For the text-containing cell, return its midpoint in [x, y] coordinate format. 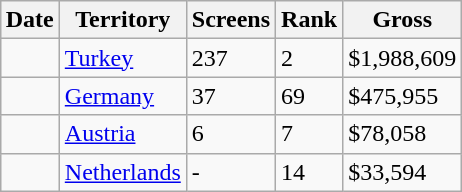
Netherlands [122, 172]
Rank [310, 20]
$1,988,609 [402, 58]
237 [230, 58]
14 [310, 172]
Austria [122, 134]
6 [230, 134]
7 [310, 134]
Territory [122, 20]
$475,955 [402, 96]
Gross [402, 20]
Date [30, 20]
37 [230, 96]
Turkey [122, 58]
2 [310, 58]
$33,594 [402, 172]
69 [310, 96]
Germany [122, 96]
Screens [230, 20]
$78,058 [402, 134]
- [230, 172]
